Capture the cell that displays the provided text and extract its [X, Y] central coordinate. 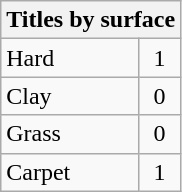
Titles by surface [91, 20]
Carpet [70, 172]
Grass [70, 134]
Clay [70, 96]
Hard [70, 58]
